Output the (x, y) coordinate of the center of the cell containing the given text.  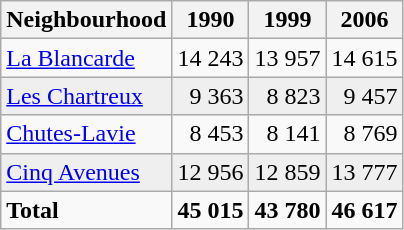
13 777 (364, 172)
1990 (210, 20)
1999 (288, 20)
La Blancarde (86, 58)
9 363 (210, 96)
46 617 (364, 210)
Total (86, 210)
12 859 (288, 172)
9 457 (364, 96)
Les Chartreux (86, 96)
8 453 (210, 134)
Neighbourhood (86, 20)
8 141 (288, 134)
8 769 (364, 134)
13 957 (288, 58)
2006 (364, 20)
Cinq Avenues (86, 172)
Chutes-Lavie (86, 134)
43 780 (288, 210)
12 956 (210, 172)
14 615 (364, 58)
8 823 (288, 96)
14 243 (210, 58)
45 015 (210, 210)
